Provide the (x, y) coordinate of the cell's center where the given text is located.  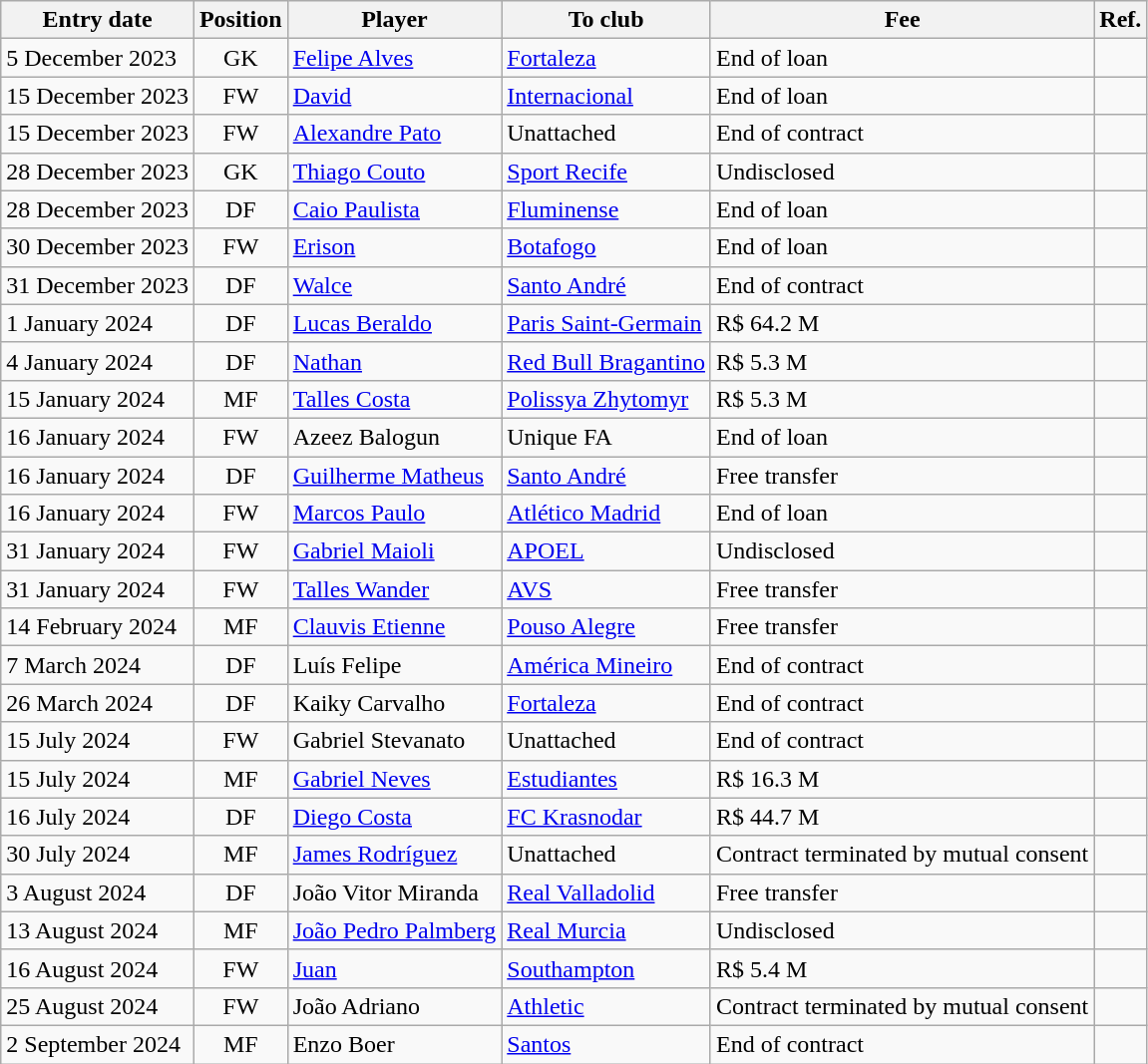
João Vitor Miranda (395, 892)
Player (395, 20)
Santos (606, 1044)
Kaiky Carvalho (395, 703)
Alexandre Pato (395, 134)
Marcos Paulo (395, 514)
Thiago Couto (395, 172)
Atlético Madrid (606, 514)
APOEL (606, 551)
Felipe Alves (395, 58)
Southampton (606, 968)
Gabriel Stevanato (395, 741)
Walce (395, 285)
R$ 64.2 M (902, 323)
Red Bull Bragantino (606, 361)
31 December 2023 (98, 285)
2 September 2024 (98, 1044)
15 January 2024 (98, 399)
Luís Felipe (395, 665)
Real Murcia (606, 930)
Pouso Alegre (606, 627)
Paris Saint-Germain (606, 323)
1 January 2024 (98, 323)
30 December 2023 (98, 247)
AVS (606, 589)
América Mineiro (606, 665)
Azeez Balogun (395, 437)
Internacional (606, 96)
7 March 2024 (98, 665)
Polissya Zhytomyr (606, 399)
26 March 2024 (98, 703)
Erison (395, 247)
Entry date (98, 20)
Juan (395, 968)
R$ 44.7 M (902, 817)
Athletic (606, 1006)
Talles Costa (395, 399)
Lucas Beraldo (395, 323)
Caio Paulista (395, 209)
João Pedro Palmberg (395, 930)
Talles Wander (395, 589)
Nathan (395, 361)
James Rodríguez (395, 855)
Estudiantes (606, 779)
Botafogo (606, 247)
João Adriano (395, 1006)
Unique FA (606, 437)
Diego Costa (395, 817)
Guilherme Matheus (395, 476)
Clauvis Etienne (395, 627)
R$ 5.4 M (902, 968)
Enzo Boer (395, 1044)
5 December 2023 (98, 58)
16 July 2024 (98, 817)
4 January 2024 (98, 361)
Ref. (1121, 20)
FC Krasnodar (606, 817)
To club (606, 20)
Fee (902, 20)
13 August 2024 (98, 930)
David (395, 96)
14 February 2024 (98, 627)
Sport Recife (606, 172)
Real Valladolid (606, 892)
3 August 2024 (98, 892)
Fluminense (606, 209)
Position (240, 20)
Gabriel Neves (395, 779)
30 July 2024 (98, 855)
R$ 16.3 M (902, 779)
Gabriel Maioli (395, 551)
25 August 2024 (98, 1006)
16 August 2024 (98, 968)
